Identify which cell holds the provided text, then report its [x, y] central coordinate. 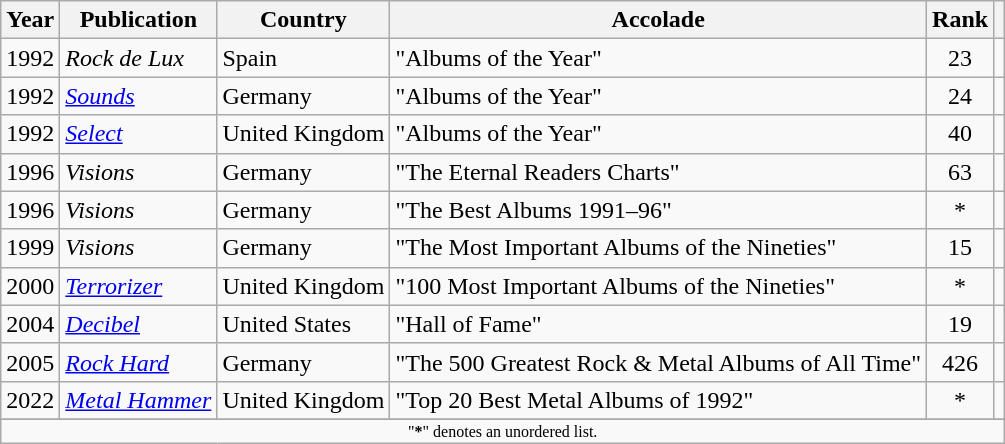
Rank [960, 20]
19 [960, 324]
"The 500 Greatest Rock & Metal Albums of All Time" [658, 362]
"*" denotes an unordered list. [503, 431]
Accolade [658, 20]
23 [960, 58]
1999 [30, 248]
Country [304, 20]
2022 [30, 400]
Metal Hammer [138, 400]
426 [960, 362]
"100 Most Important Albums of the Nineties" [658, 286]
Rock de Lux [138, 58]
"The Most Important Albums of the Nineties" [658, 248]
Year [30, 20]
Select [138, 134]
Sounds [138, 96]
15 [960, 248]
40 [960, 134]
2005 [30, 362]
63 [960, 172]
2000 [30, 286]
"Hall of Fame" [658, 324]
"Top 20 Best Metal Albums of 1992" [658, 400]
2004 [30, 324]
Decibel [138, 324]
United States [304, 324]
Rock Hard [138, 362]
Publication [138, 20]
24 [960, 96]
Spain [304, 58]
"The Best Albums 1991–96" [658, 210]
Terrorizer [138, 286]
"The Eternal Readers Charts" [658, 172]
